Return (X, Y) of the center of cell containing provided text 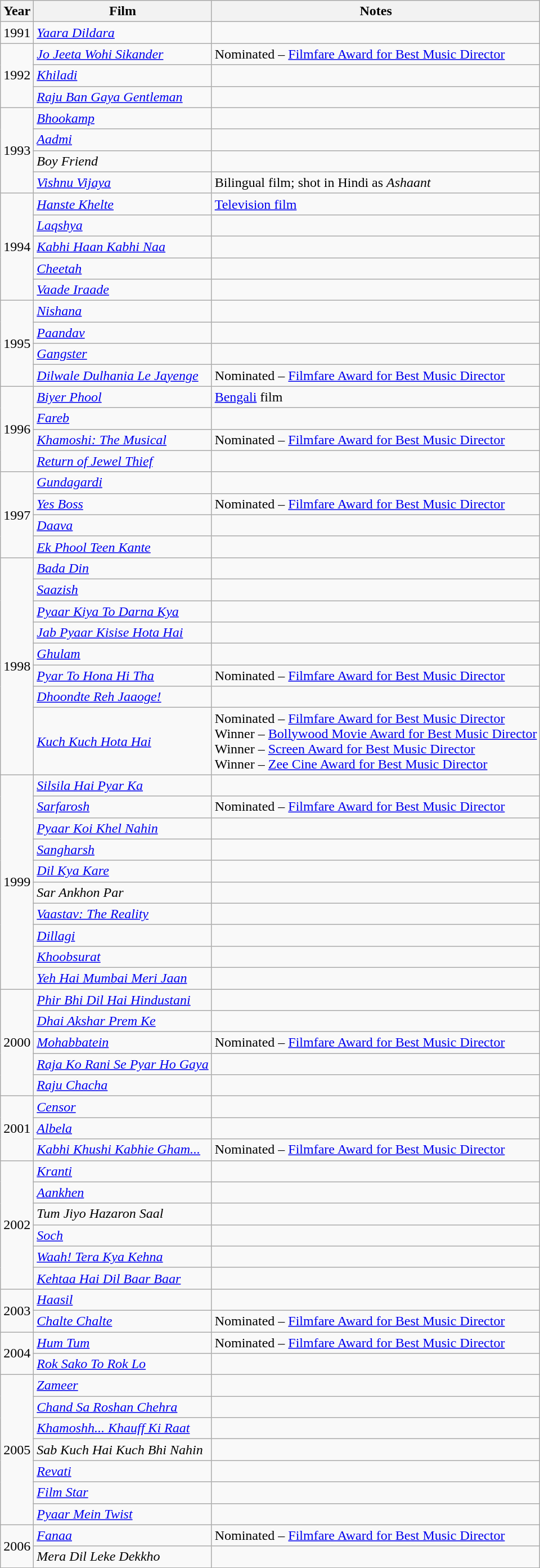
2006 (17, 1546)
2004 (17, 1353)
1993 (17, 150)
Gundagardi (123, 483)
Jab Pyaar Kisise Hota Hai (123, 633)
Biyer Phool (123, 397)
Fareb (123, 418)
2000 (17, 1042)
Silsila Hai Pyar Ka (123, 785)
1999 (17, 882)
2005 (17, 1450)
Khiladi (123, 75)
Dhoondte Reh Jaaoge! (123, 697)
1995 (17, 343)
Albela (123, 1128)
Kabhi Haan Kabhi Naa (123, 247)
Mera Dil Leke Dekkho (123, 1557)
Aankhen (123, 1192)
Chalte Chalte (123, 1321)
Television film (376, 204)
Dil Kya Kare (123, 871)
Bengali film (376, 397)
Khoobsurat (123, 957)
Dilwale Dulhania Le Jayenge (123, 376)
Bada Din (123, 568)
Yaara Dildara (123, 33)
Khamoshh... Khauff Ki Raat (123, 1428)
Yes Boss (123, 504)
Raju Chacha (123, 1085)
Raja Ko Rani Se Pyar Ho Gaya (123, 1064)
Pyaar Mein Twist (123, 1514)
Pyar To Hona Hi Tha (123, 676)
Saazish (123, 589)
Dillagi (123, 935)
Raju Ban Gaya Gentleman (123, 97)
Daava (123, 525)
Censor (123, 1107)
Sar Ankhon Par (123, 892)
Cheetah (123, 269)
Revati (123, 1471)
Sab Kuch Hai Kuch Bhi Nahin (123, 1450)
Boy Friend (123, 161)
Waah! Tera Kya Kehna (123, 1257)
Pyaar Koi Khel Nahin (123, 828)
2003 (17, 1310)
Sarfarosh (123, 807)
Gangster (123, 354)
Rok Sako To Rok Lo (123, 1364)
Soch (123, 1235)
Dhai Akshar Prem Ke (123, 1021)
1992 (17, 75)
Hanste Khelte (123, 204)
1998 (17, 666)
Pyaar Kiya To Darna Kya (123, 611)
Ek Phool Teen Kante (123, 547)
Film (123, 11)
Chand Sa Roshan Chehra (123, 1407)
Phir Bhi Dil Hai Hindustani (123, 999)
Bilingual film; shot in Hindi as Ashaant (376, 182)
1994 (17, 247)
2001 (17, 1128)
1996 (17, 429)
Haasil (123, 1299)
Kabhi Khushi Kabhie Gham... (123, 1150)
Hum Tum (123, 1343)
Laqshya (123, 225)
Notes (376, 11)
Ghulam (123, 654)
1991 (17, 33)
Bhookamp (123, 118)
Yeh Hai Mumbai Meri Jaan (123, 978)
Sangharsh (123, 850)
Jo Jeeta Wohi Sikander (123, 54)
Vaade Iraade (123, 290)
Khamoshi: The Musical (123, 440)
2002 (17, 1225)
Film Star (123, 1493)
1997 (17, 515)
Kuch Kuch Hota Hai (123, 741)
Vaastav: The Reality (123, 914)
Vishnu Vijaya (123, 182)
Zameer (123, 1386)
Paandav (123, 333)
Kehtaa Hai Dil Baar Baar (123, 1278)
Mohabbatein (123, 1043)
Tum Jiyo Hazaron Saal (123, 1214)
Kranti (123, 1171)
Aadmi (123, 140)
Year (17, 11)
Return of Jewel Thief (123, 461)
Fanaa (123, 1535)
Nishana (123, 311)
